Output the (X, Y) coordinate of the center of the cell containing the given text.  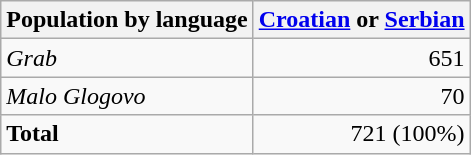
Grab (127, 58)
721 (100%) (362, 134)
Croatian or Serbian (362, 20)
Total (127, 134)
70 (362, 96)
Malo Glogovo (127, 96)
Population by language (127, 20)
651 (362, 58)
